Identify which cell holds the provided text, then report its [x, y] central coordinate. 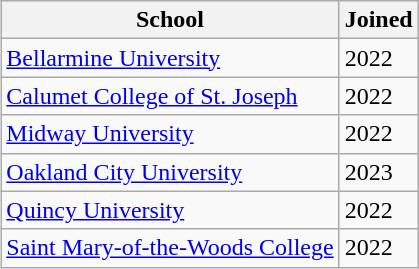
School [170, 20]
Saint Mary-of-the-Woods College [170, 248]
Midway University [170, 134]
2023 [378, 172]
Quincy University [170, 210]
Calumet College of St. Joseph [170, 96]
Oakland City University [170, 172]
Bellarmine University [170, 58]
Joined [378, 20]
